Extract the (X, Y) coordinate from the center of the cell holding the provided text.  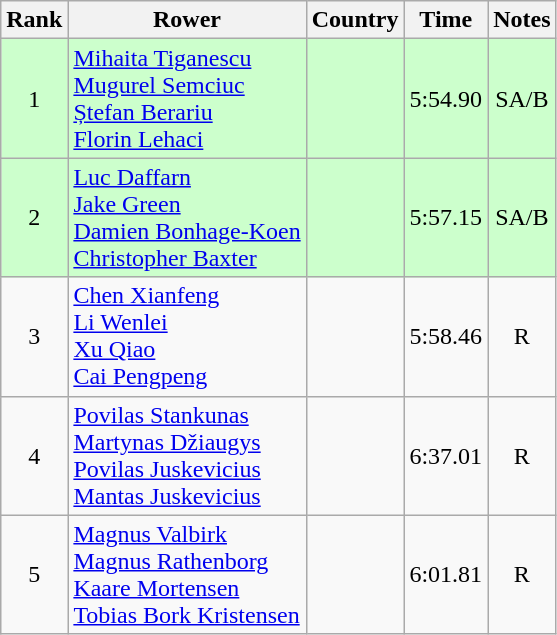
Notes (522, 20)
Magnus ValbirkMagnus RathenborgKaare MortensenTobias Bork Kristensen (187, 574)
Povilas StankunasMartynas DžiaugysPovilas JuskeviciusMantas Juskevicius (187, 456)
2 (34, 218)
5:57.15 (446, 218)
Chen XianfengLi WenleiXu QiaoCai Pengpeng (187, 336)
5:54.90 (446, 98)
6:01.81 (446, 574)
3 (34, 336)
Mihaita TiganescuMugurel SemciucȘtefan BerariuFlorin Lehaci (187, 98)
5:58.46 (446, 336)
4 (34, 456)
Country (355, 20)
Time (446, 20)
Rank (34, 20)
5 (34, 574)
6:37.01 (446, 456)
Rower (187, 20)
1 (34, 98)
Luc DaffarnJake GreenDamien Bonhage-KoenChristopher Baxter (187, 218)
